Scan for the cell matching the given text and deliver its [x, y] coordinate at center. 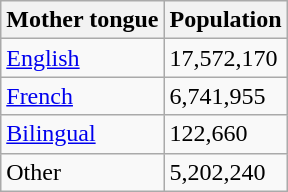
Population [226, 20]
English [82, 58]
5,202,240 [226, 172]
122,660 [226, 134]
Mother tongue [82, 20]
17,572,170 [226, 58]
Other [82, 172]
Bilingual [82, 134]
French [82, 96]
6,741,955 [226, 96]
